Provide the [x, y] coordinate of the cell's center where the given text is located.  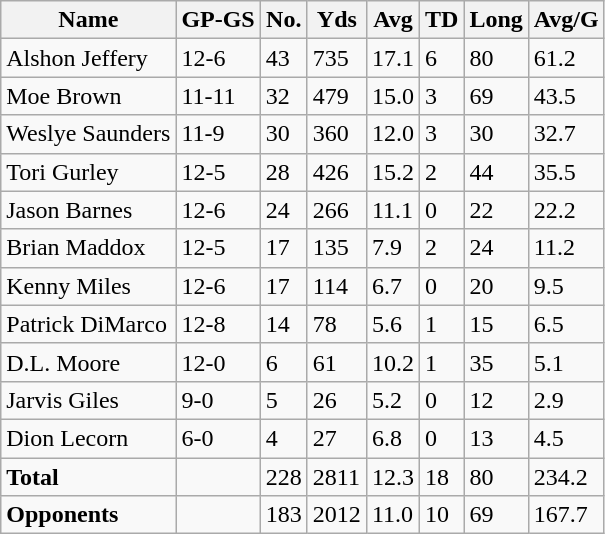
No. [284, 20]
2012 [336, 515]
20 [496, 286]
61.2 [566, 58]
Avg [392, 20]
61 [336, 362]
44 [496, 172]
GP-GS [218, 20]
TD [441, 20]
5.2 [392, 400]
Total [88, 477]
12 [496, 400]
28 [284, 172]
13 [496, 438]
12-8 [218, 324]
9-0 [218, 400]
Moe Brown [88, 96]
5.1 [566, 362]
479 [336, 96]
6.8 [392, 438]
Kenny Miles [88, 286]
78 [336, 324]
15 [496, 324]
Jarvis Giles [88, 400]
Weslye Saunders [88, 134]
12.0 [392, 134]
12.3 [392, 477]
4.5 [566, 438]
2.9 [566, 400]
10.2 [392, 362]
Tori Gurley [88, 172]
43.5 [566, 96]
11.1 [392, 210]
Long [496, 20]
26 [336, 400]
Opponents [88, 515]
35 [496, 362]
Jason Barnes [88, 210]
Name [88, 20]
735 [336, 58]
27 [336, 438]
234.2 [566, 477]
11-9 [218, 134]
Yds [336, 20]
35.5 [566, 172]
135 [336, 248]
18 [441, 477]
183 [284, 515]
15.0 [392, 96]
6-0 [218, 438]
360 [336, 134]
5 [284, 400]
6.5 [566, 324]
6.7 [392, 286]
32.7 [566, 134]
4 [284, 438]
43 [284, 58]
Patrick DiMarco [88, 324]
266 [336, 210]
11.2 [566, 248]
Avg/G [566, 20]
17.1 [392, 58]
22 [496, 210]
9.5 [566, 286]
15.2 [392, 172]
11-11 [218, 96]
12-0 [218, 362]
Alshon Jeffery [88, 58]
10 [441, 515]
D.L. Moore [88, 362]
11.0 [392, 515]
5.6 [392, 324]
426 [336, 172]
Brian Maddox [88, 248]
7.9 [392, 248]
32 [284, 96]
228 [284, 477]
14 [284, 324]
167.7 [566, 515]
2811 [336, 477]
114 [336, 286]
Dion Lecorn [88, 438]
22.2 [566, 210]
